For the text-containing cell, return its midpoint in (x, y) coordinate format. 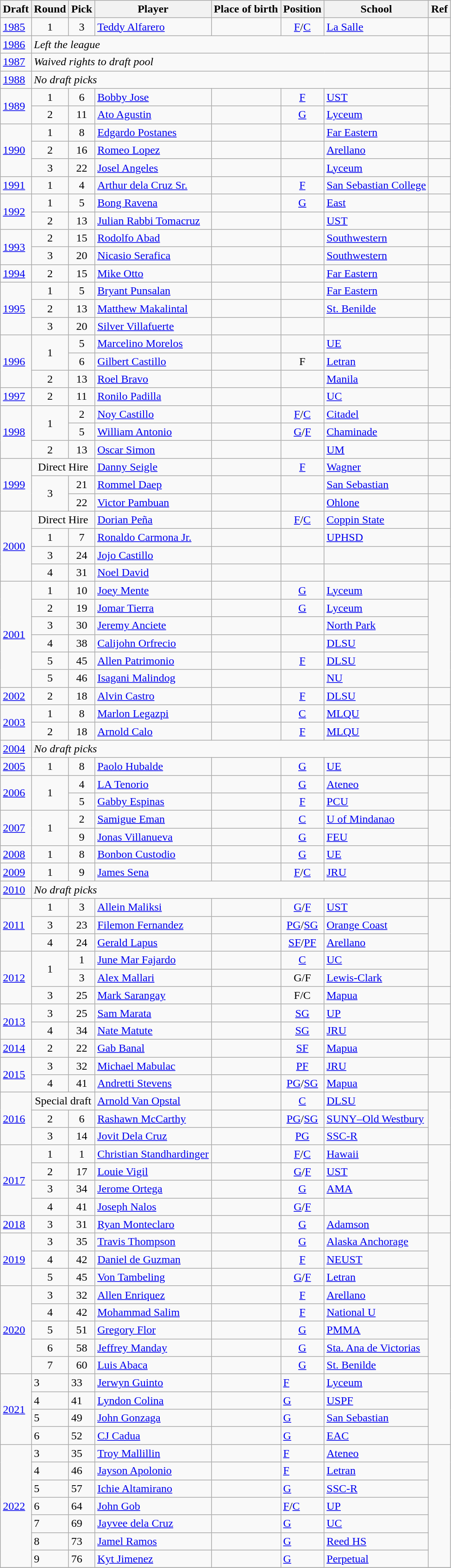
Jayvee dela Cruz (153, 1524)
2007 (16, 828)
Daniel de Guzman (153, 1259)
2008 (16, 855)
SF (302, 1048)
Alex Mallari (153, 978)
Gabby Espinas (153, 802)
Ref (439, 9)
Arnold Calo (153, 731)
Von Tambeling (153, 1277)
2009 (16, 872)
Bonbon Custodio (153, 855)
Alaska Anchorage (376, 1242)
PCU (376, 802)
Special draft (63, 1101)
2004 (16, 749)
2006 (16, 793)
10 (81, 590)
57 (81, 1488)
Noel David (153, 573)
Andretti Stevens (153, 1084)
Jomar Tierra (153, 608)
Teddy Alfarero (153, 27)
NU (376, 678)
Ryan Monteclaro (153, 1224)
Christian Standhardinger (153, 1154)
La Salle (376, 27)
2016 (16, 1119)
Round (50, 9)
Ronaldo Carmona Jr. (153, 538)
19 (81, 608)
Nicasio Serafica (153, 256)
William Antonio (153, 432)
Jayson Apolonio (153, 1471)
2012 (16, 978)
Marcelino Morelos (153, 344)
Jonas Villanueva (153, 837)
FEU (376, 837)
U of Mindanao (376, 819)
1991 (16, 185)
Oscar Simon (153, 449)
1986 (16, 44)
1998 (16, 432)
SUNY–Old Westbury (376, 1119)
Allen Enriquez (153, 1295)
Romeo Lopez (153, 150)
49 (81, 1418)
SF/PF (302, 942)
Calijohn Orfrecio (153, 643)
Edgardo Postanes (153, 132)
Roel Bravo (153, 379)
2005 (16, 766)
1999 (16, 484)
Citadel (376, 414)
60 (81, 1365)
Gilbert Castillo (153, 361)
Perpetual (376, 1559)
Jojo Castillo (153, 555)
Bryant Punsalan (153, 291)
2020 (16, 1330)
Mike Otto (153, 273)
51 (81, 1330)
Gregory Flor (153, 1330)
Ohlone (376, 502)
2019 (16, 1259)
Lyndon Colina (153, 1401)
Rodolfo Abad (153, 238)
1997 (16, 397)
16 (81, 150)
Rommel Daep (153, 484)
CJ Cadua (153, 1436)
Silver Villafuerte (153, 326)
1989 (16, 106)
Marlon Legazpi (153, 713)
2011 (16, 925)
1993 (16, 247)
Samigue Eman (153, 819)
64 (81, 1506)
Luis Abaca (153, 1365)
2017 (16, 1180)
Isagani Malindog (153, 678)
1988 (16, 80)
Troy Mallillin (153, 1453)
Hawaii (376, 1154)
Alvin Castro (153, 696)
Position (302, 9)
30 (81, 626)
33 (81, 1383)
Player (153, 9)
52 (81, 1436)
23 (81, 925)
Waived rights to draft pool (230, 62)
1985 (16, 27)
Arthur dela Cruz Sr. (153, 185)
2022 (16, 1506)
14 (81, 1136)
Mark Sarangay (153, 995)
Place of birth (246, 9)
Bobby Jose (153, 97)
Mohammad Salim (153, 1312)
National U (376, 1312)
PMMA (376, 1330)
Left the league (230, 44)
Reed HS (376, 1541)
Arnold Van Opstal (153, 1101)
North Park (376, 626)
Travis Thompson (153, 1242)
San Sebastian College (376, 185)
Ronilo Padilla (153, 397)
Jerome Ortega (153, 1189)
2002 (16, 696)
1990 (16, 150)
Allein Maliksi (153, 907)
Orange Coast (376, 925)
East (376, 203)
1996 (16, 361)
Ato Agustin (153, 115)
EAC (376, 1436)
Jamel Ramos (153, 1541)
Noy Castillo (153, 414)
Manila (376, 379)
Danny Seigle (153, 467)
John Gob (153, 1506)
PG (302, 1136)
76 (81, 1559)
2000 (16, 546)
Filemon Fernandez (153, 925)
2018 (16, 1224)
Kyt Jimenez (153, 1559)
Dorian Peña (153, 520)
Michael Mabulac (153, 1066)
Victor Pambuan (153, 502)
Louie Vigil (153, 1171)
Draft (16, 9)
Jeffrey Manday (153, 1348)
1995 (16, 309)
Bong Ravena (153, 203)
38 (81, 643)
Jeremy Anciete (153, 626)
69 (81, 1524)
2001 (16, 634)
2013 (16, 1022)
LA Tenorio (153, 784)
Ichie Altamirano (153, 1488)
PF (302, 1066)
James Sena (153, 872)
Rashawn McCarthy (153, 1119)
73 (81, 1541)
Gerald Lapus (153, 942)
School (376, 9)
Paolo Hubalde (153, 766)
UM (376, 449)
Chaminade (376, 432)
2010 (16, 890)
Jerwyn Guinto (153, 1383)
2014 (16, 1048)
Allen Patrimonio (153, 661)
1987 (16, 62)
Matthew Makalintal (153, 309)
Gab Banal (153, 1048)
Joseph Nalos (153, 1207)
Wagner (376, 467)
USPF (376, 1401)
Lewis-Clark (376, 978)
1994 (16, 273)
Julian Rabbi Tomacruz (153, 221)
21 (81, 484)
Jovit Dela Cruz (153, 1136)
2021 (16, 1409)
Pick (81, 9)
17 (81, 1171)
John Gonzaga (153, 1418)
Josel Angeles (153, 167)
2003 (16, 722)
1992 (16, 211)
Joey Mente (153, 590)
2015 (16, 1074)
Sta. Ana de Victorias (376, 1348)
Sam Marata (153, 1013)
58 (81, 1348)
UPHSD (376, 538)
AMA (376, 1189)
June Mar Fajardo (153, 960)
NEUST (376, 1259)
Adamson (376, 1224)
Nate Matute (153, 1030)
Coppin State (376, 520)
